For the text-containing cell, return its midpoint in [x, y] coordinate format. 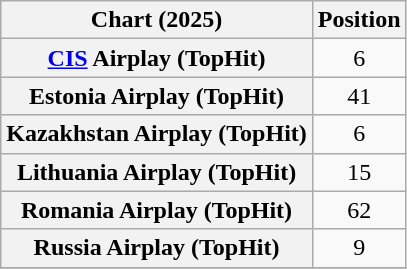
CIS Airplay (TopHit) [157, 58]
Chart (2025) [157, 20]
62 [359, 210]
9 [359, 248]
Romania Airplay (TopHit) [157, 210]
41 [359, 96]
Position [359, 20]
Russia Airplay (TopHit) [157, 248]
15 [359, 172]
Kazakhstan Airplay (TopHit) [157, 134]
Lithuania Airplay (TopHit) [157, 172]
Estonia Airplay (TopHit) [157, 96]
